Capture the cell that displays the provided text and extract its [X, Y] central coordinate. 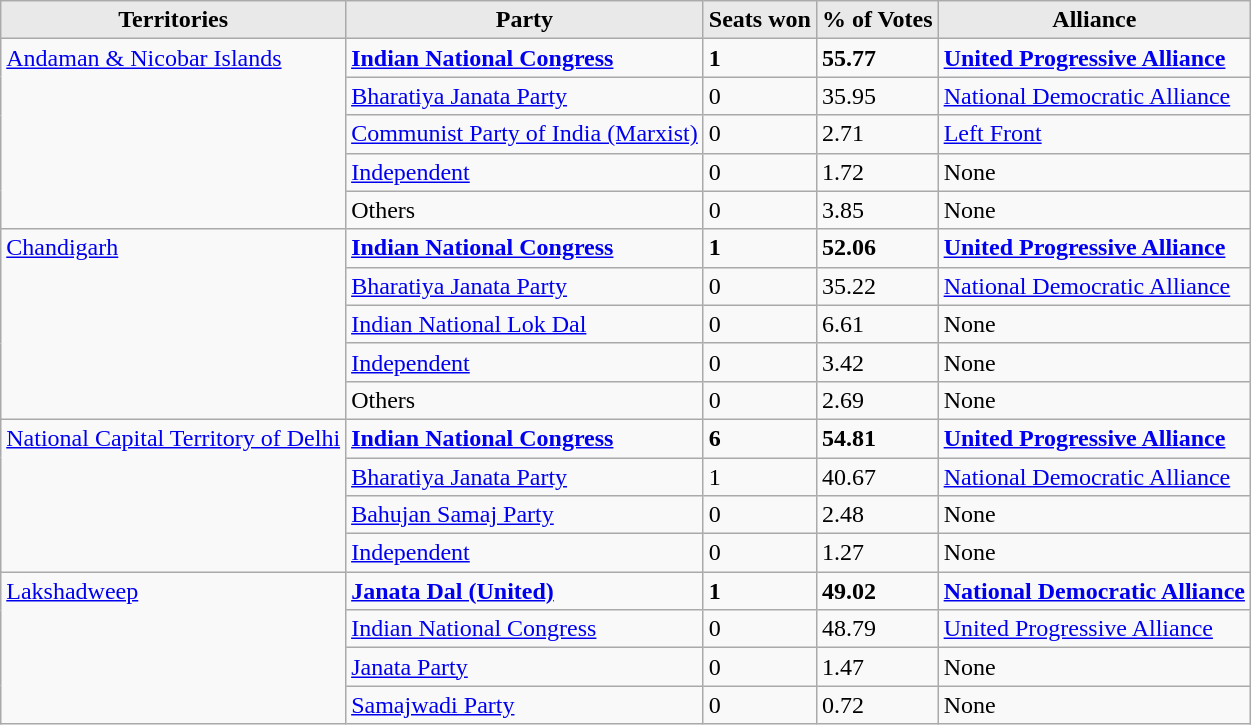
54.81 [877, 438]
1.72 [877, 172]
48.79 [877, 629]
6.61 [877, 324]
Bahujan Samaj Party [525, 515]
2.71 [877, 134]
2.69 [877, 400]
Territories [174, 20]
52.06 [877, 248]
1.47 [877, 667]
2.48 [877, 515]
Seats won [760, 20]
Chandigarh [174, 324]
Samajwadi Party [525, 705]
% of Votes [877, 20]
40.67 [877, 477]
Janata Dal (United) [525, 591]
3.42 [877, 362]
1.27 [877, 553]
Left Front [1094, 134]
Party [525, 20]
3.85 [877, 210]
35.22 [877, 286]
Andaman & Nicobar Islands [174, 134]
Communist Party of India (Marxist) [525, 134]
35.95 [877, 96]
0.72 [877, 705]
Indian National Lok Dal [525, 324]
National Capital Territory of Delhi [174, 495]
49.02 [877, 591]
Alliance [1094, 20]
Lakshadweep [174, 648]
Janata Party [525, 667]
6 [760, 438]
55.77 [877, 58]
